Return the [X, Y] coordinate for the center point of the cell that contains the specified text.  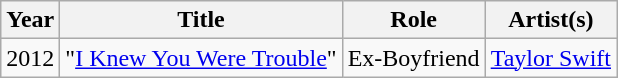
Role [414, 20]
Taylor Swift [550, 58]
Title [201, 20]
2012 [30, 58]
Ex-Boyfriend [414, 58]
"I Knew You Were Trouble" [201, 58]
Year [30, 20]
Artist(s) [550, 20]
